Output the [x, y] coordinate of the center of the cell containing the given text.  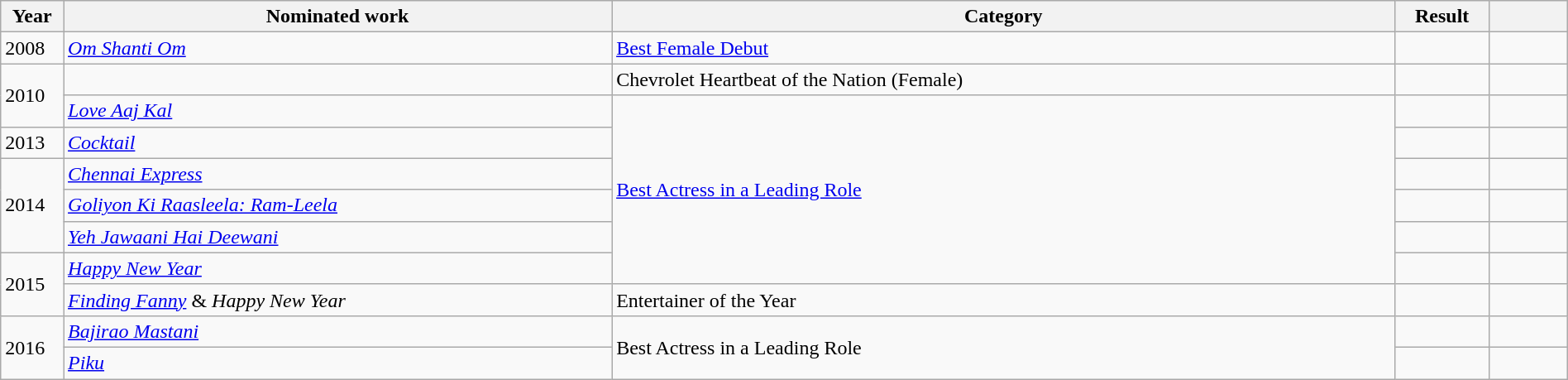
Om Shanti Om [337, 48]
Year [32, 17]
Yeh Jawaani Hai Deewani [337, 237]
2014 [32, 205]
2016 [32, 347]
Chevrolet Heartbeat of the Nation (Female) [1004, 79]
Entertainer of the Year [1004, 300]
Finding Fanny & Happy New Year [337, 300]
Goliyon Ki Raasleela: Ram-Leela [337, 205]
Bajirao Mastani [337, 331]
Love Aaj Kal [337, 111]
Nominated work [337, 17]
Happy New Year [337, 268]
Category [1004, 17]
Piku [337, 363]
Best Female Debut [1004, 48]
Cocktail [337, 142]
2013 [32, 142]
Chennai Express [337, 174]
2015 [32, 284]
2010 [32, 95]
Result [1442, 17]
2008 [32, 48]
